Identify which cell holds the provided text, then report its (X, Y) central coordinate. 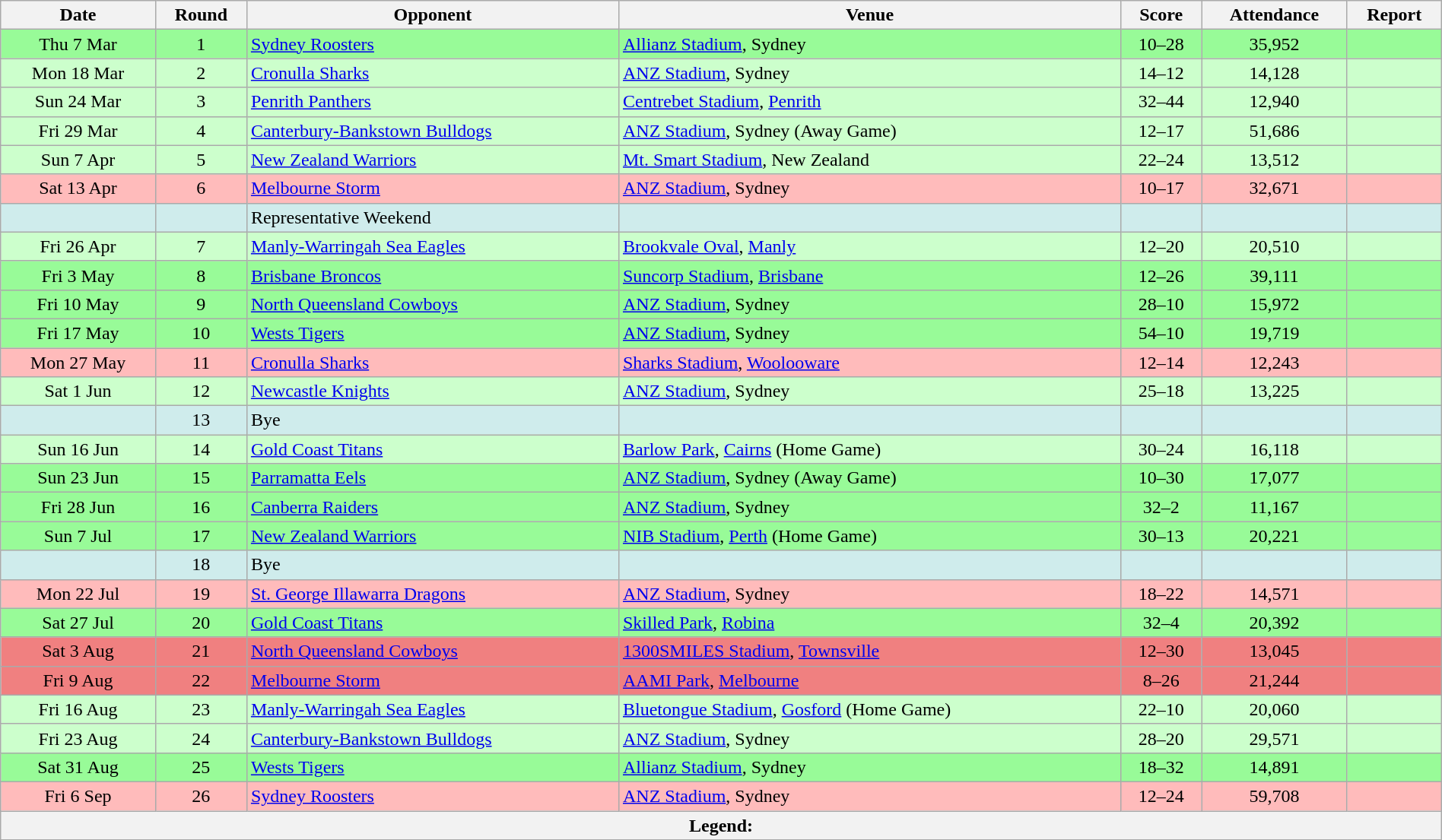
Sharks Stadium, Woolooware (869, 363)
11 (201, 363)
32–4 (1161, 623)
Sat 13 Apr (78, 189)
Sun 23 Jun (78, 478)
Round (201, 15)
Fri 28 Jun (78, 507)
32–2 (1161, 507)
32–44 (1161, 102)
Attendance (1275, 15)
Fri 26 Apr (78, 246)
12–14 (1161, 363)
9 (201, 304)
Fri 9 Aug (78, 680)
Legend: (721, 825)
15,972 (1275, 304)
Sat 31 Aug (78, 767)
Brookvale Oval, Manly (869, 246)
12 (201, 391)
32,671 (1275, 189)
13,512 (1275, 160)
20,510 (1275, 246)
12–20 (1161, 246)
13,045 (1275, 651)
19,719 (1275, 333)
5 (201, 160)
23 (201, 709)
2 (201, 73)
12–30 (1161, 651)
Sun 7 Jul (78, 536)
Penrith Panthers (432, 102)
Parramatta Eels (432, 478)
16,118 (1275, 449)
Skilled Park, Robina (869, 623)
16 (201, 507)
17 (201, 536)
NIB Stadium, Perth (Home Game) (869, 536)
Fri 29 Mar (78, 131)
10–30 (1161, 478)
12,940 (1275, 102)
1 (201, 44)
13,225 (1275, 391)
Mon 27 May (78, 363)
Fri 3 May (78, 275)
12–24 (1161, 796)
Sun 7 Apr (78, 160)
10 (201, 333)
24 (201, 738)
4 (201, 131)
Canberra Raiders (432, 507)
8 (201, 275)
28–20 (1161, 738)
Sat 1 Jun (78, 391)
14 (201, 449)
Sat 3 Aug (78, 651)
51,686 (1275, 131)
6 (201, 189)
Date (78, 15)
Opponent (432, 15)
18–22 (1161, 594)
3 (201, 102)
Newcastle Knights (432, 391)
Bluetongue Stadium, Gosford (Home Game) (869, 709)
15 (201, 478)
12–26 (1161, 275)
26 (201, 796)
Mon 18 Mar (78, 73)
17,077 (1275, 478)
30–24 (1161, 449)
1300SMILES Stadium, Townsville (869, 651)
Centrebet Stadium, Penrith (869, 102)
22 (201, 680)
8–26 (1161, 680)
Brisbane Broncos (432, 275)
Sat 27 Jul (78, 623)
14,571 (1275, 594)
12,243 (1275, 363)
35,952 (1275, 44)
Report (1394, 15)
Score (1161, 15)
Fri 16 Aug (78, 709)
14–12 (1161, 73)
21,244 (1275, 680)
22–10 (1161, 709)
18–32 (1161, 767)
22–24 (1161, 160)
25–18 (1161, 391)
20,060 (1275, 709)
Mon 22 Jul (78, 594)
13 (201, 420)
54–10 (1161, 333)
12–17 (1161, 131)
Venue (869, 15)
10–17 (1161, 189)
18 (201, 565)
AAMI Park, Melbourne (869, 680)
St. George Illawarra Dragons (432, 594)
19 (201, 594)
Fri 23 Aug (78, 738)
21 (201, 651)
Sun 24 Mar (78, 102)
39,111 (1275, 275)
10–28 (1161, 44)
30–13 (1161, 536)
Representative Weekend (432, 217)
11,167 (1275, 507)
Suncorp Stadium, Brisbane (869, 275)
14,128 (1275, 73)
Fri 6 Sep (78, 796)
Fri 10 May (78, 304)
Sun 16 Jun (78, 449)
Fri 17 May (78, 333)
20,221 (1275, 536)
Mt. Smart Stadium, New Zealand (869, 160)
14,891 (1275, 767)
7 (201, 246)
59,708 (1275, 796)
Thu 7 Mar (78, 44)
29,571 (1275, 738)
25 (201, 767)
20 (201, 623)
28–10 (1161, 304)
Barlow Park, Cairns (Home Game) (869, 449)
20,392 (1275, 623)
